Find where the given text appears and provide that cell's center as (X, Y) coordinate. 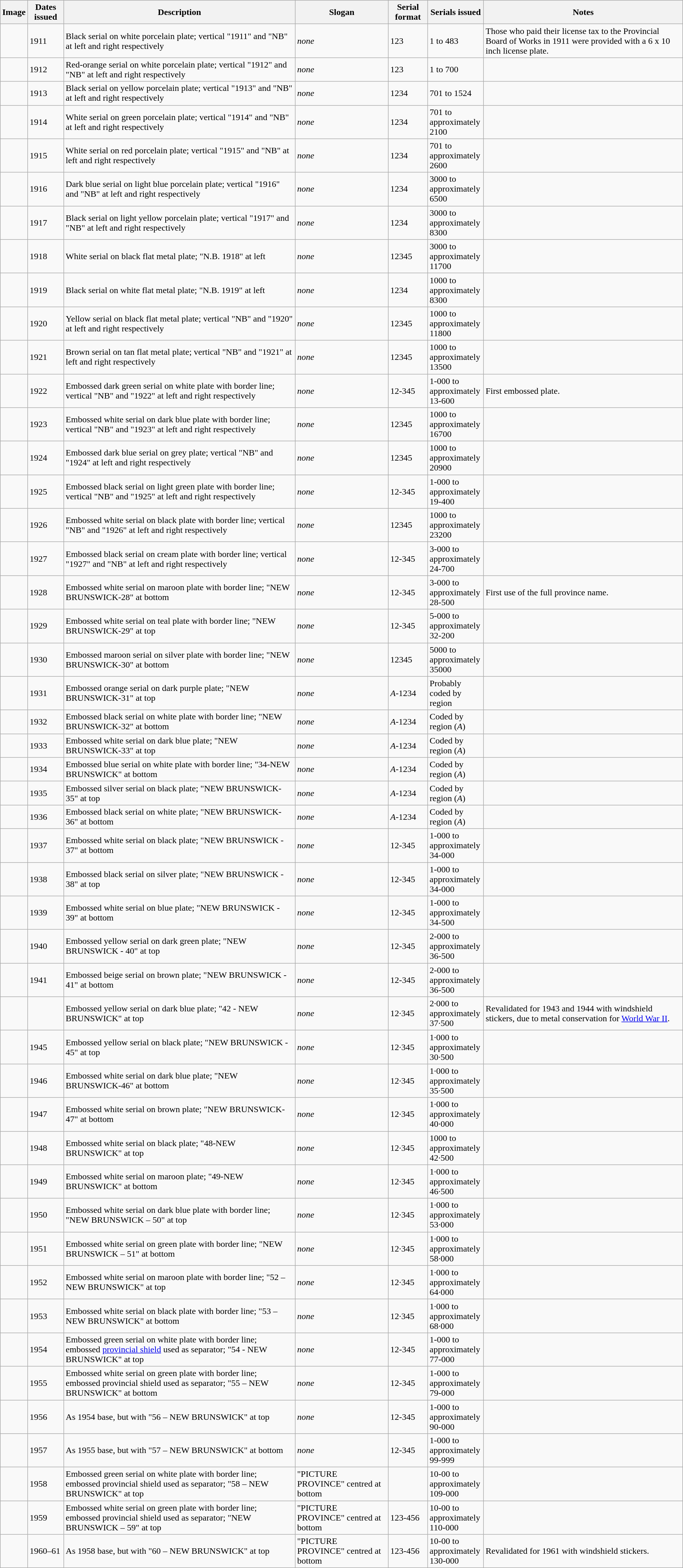
1-000 to approximately 77-000 (456, 1349)
Embossed orange serial on dark purple plate; "NEW BRUNSWICK-31" at top (180, 693)
Black serial on yellow porcelain plate; vertical "1913" and "NB" at left and right respectively (180, 93)
1916 (46, 189)
Dark blue serial on light blue porcelain plate; vertical "1916" and "NB" at left and right respectively (180, 189)
10-00 to approximately 110-000 (456, 1518)
1948 (46, 1148)
1932 (46, 722)
1·000 to approximately 64·000 (456, 1282)
Embossed yellow serial on dark blue plate; "42 - NEW BRUNSWICK" at top (180, 1014)
1920 (46, 323)
1·000 to approximately 40·000 (456, 1114)
Description (180, 12)
3000 to approximately 6500 (456, 189)
3-000 to approximately 24-700 (456, 559)
1-000 to approximately 34-500 (456, 913)
White serial on green porcelain plate; vertical "1914" and "NB" at left and right respectively (180, 122)
1938 (46, 879)
1941 (46, 980)
1000 to approximately 42·500 (456, 1148)
10-00 to approximately 109-000 (456, 1484)
Embossed white serial on maroon plate with border line; "52 – NEW BRUNSWICK" at top (180, 1282)
Embossed black serial on white plate; "NEW BRUNSWICK-36" at bottom (180, 817)
1927 (46, 559)
1-000 to approximately 99-999 (456, 1450)
1915 (46, 155)
Serials issued (456, 12)
Revalidated for 1961 with windshield stickers. (583, 1551)
1914 (46, 122)
1960–61 (46, 1551)
1939 (46, 913)
Embossed white serial on brown plate; "NEW BRUNSWICK-47" at bottom (180, 1114)
2·000 to approximately 37·500 (456, 1014)
1926 (46, 525)
Embossed white serial on green plate with border line; "NEW BRUNSWICK – 51" at bottom (180, 1249)
Black serial on light yellow porcelain plate; vertical "1917" and "NB" at left and right respectively (180, 223)
1958 (46, 1484)
Black serial on white porcelain plate; vertical "1911" and "NB" at left and right respectively (180, 41)
1928 (46, 592)
Black serial on white flat metal plate; "N.B. 1919" at left (180, 290)
5000 to approximately 35000 (456, 660)
Probably coded by region (456, 693)
As 1955 base, but with "57 – NEW BRUNSWICK" at bottom (180, 1450)
1923 (46, 424)
1949 (46, 1181)
1925 (46, 492)
1·000 to approximately 30·500 (456, 1047)
1918 (46, 256)
Slogan (341, 12)
1937 (46, 845)
White serial on black flat metal plate; "N.B. 1918" at left (180, 256)
1940 (46, 946)
Embossed white serial on dark blue plate with border line; vertical "NB" and "1923" at left and right respectively (180, 424)
Embossed green serial on white plate with border line; embossed provincial shield used as separator; "54 - NEW BRUNSWICK" at top (180, 1349)
1955 (46, 1383)
10-00 to approximately 130-000 (456, 1551)
1000 to approximately 13500 (456, 357)
Embossed white serial on dark blue plate with border line; "NEW BRUNSWICK – 50" at top (180, 1215)
1957 (46, 1450)
1924 (46, 458)
1000 to approximately 20900 (456, 458)
1·000 to approximately 68·000 (456, 1316)
5-000 to approximately 32-200 (456, 626)
Brown serial on tan flat metal plate; vertical "NB" and "1921" at left and right respectively (180, 357)
1-000 to approximately 19-400 (456, 492)
1933 (46, 745)
1000 to approximately 11800 (456, 323)
Embossed white serial on teal plate with border line; "NEW BRUNSWICK-29" at top (180, 626)
First embossed plate. (583, 391)
1950 (46, 1215)
Red-orange serial on white porcelain plate; vertical "1912" and "NB" at left and right respectively (180, 69)
Embossed white serial on green plate with border line; embossed provincial shield used as separator; "55 – NEW BRUNSWICK" at bottom (180, 1383)
Yellow serial on black flat metal plate; vertical "NB" and "1920" at left and right respectively (180, 323)
Embossed white serial on dark blue plate; "NEW BRUNSWICK-46" at bottom (180, 1081)
As 1954 base, but with "56 – NEW BRUNSWICK" at top (180, 1417)
Embossed black serial on white plate with border line; "NEW BRUNSWICK-32" at bottom (180, 722)
Embossed silver serial on black plate; "NEW BRUNSWICK-35" at top (180, 793)
Those who paid their license tax to the Provincial Board of Works in 1911 were provided with a 6 x 10 inch license plate. (583, 41)
Embossed yellow serial on black plate; "NEW BRUNSWICK - 45" at top (180, 1047)
Revalidated for 1943 and 1944 with windshield stickers, due to metal conservation for World War II. (583, 1014)
Image (14, 12)
1·000 to approximately 46·500 (456, 1181)
Embossed black serial on light green plate with border line; vertical "NB" and "1925" at left and right respectively (180, 492)
1959 (46, 1518)
Embossed white serial on green plate with border line; embossed provincial shield used as separator; "NEW BRUNSWICK – 59" at top (180, 1518)
1951 (46, 1249)
Embossed green serial on white plate with border line; embossed provincial shield used as separator; "58 – NEW BRUNSWICK" at top (180, 1484)
1·000 to approximately 53·000 (456, 1215)
1934 (46, 769)
Embossed white serial on maroon plate with border line; "NEW BRUNSWICK-28" at bottom (180, 592)
701 to 1524 (456, 93)
1953 (46, 1316)
1919 (46, 290)
1922 (46, 391)
Embossed white serial on black plate; "NEW BRUNSWICK - 37" at bottom (180, 845)
1 to 483 (456, 41)
1935 (46, 793)
1952 (46, 1282)
Embossed white serial on black plate; "48-NEW BRUNSWICK" at top (180, 1148)
White serial on red porcelain plate; vertical "1915" and "NB" at left and right respectively (180, 155)
Dates issued (46, 12)
1-000 to approximately 90-000 (456, 1417)
Embossed beige serial on brown plate; "NEW BRUNSWICK - 41" at bottom (180, 980)
1000 to approximately 16700 (456, 424)
1 to 700 (456, 69)
Embossed yellow serial on dark green plate; "NEW BRUNSWICK - 40" at top (180, 946)
1921 (46, 357)
1930 (46, 660)
1936 (46, 817)
Embossed white serial on maroon plate; "49-NEW BRUNSWICK" at bottom (180, 1181)
Embossed maroon serial on silver plate with border line; "NEW BRUNSWICK-30" at bottom (180, 660)
Embossed white serial on black plate with border line; "53 – NEW BRUNSWICK" at bottom (180, 1316)
Embossed black serial on cream plate with border line; vertical "1927" and "NB" at left and right respectively (180, 559)
1929 (46, 626)
1912 (46, 69)
1917 (46, 223)
1945 (46, 1047)
3-000 to approximately 28-500 (456, 592)
1-000 to approximately 13-600 (456, 391)
Embossed white serial on dark blue plate; "NEW BRUNSWICK-33" at top (180, 745)
1946 (46, 1081)
Serial format (408, 12)
Notes (583, 12)
Embossed black serial on silver plate; "NEW BRUNSWICK - 38" at top (180, 879)
Embossed white serial on blue plate; "NEW BRUNSWICK - 39" at bottom (180, 913)
First use of the full province name. (583, 592)
Embossed dark green serial on white plate with border line; vertical "NB" and "1922" at left and right respectively (180, 391)
1947 (46, 1114)
701 to approximately 2100 (456, 122)
3000 to approximately 11700 (456, 256)
1911 (46, 41)
3000 to approximately 8300 (456, 223)
Embossed dark blue serial on grey plate; vertical "NB" and "1924" at left and right respectively (180, 458)
1·000 to approximately 35·500 (456, 1081)
Embossed white serial on black plate with border line; vertical "NB" and "1926" at left and right respectively (180, 525)
As 1958 base, but with "60 – NEW BRUNSWICK" at top (180, 1551)
1954 (46, 1349)
1000 to approximately 8300 (456, 290)
1956 (46, 1417)
701 to approximately 2600 (456, 155)
1-000 to approximately 79-000 (456, 1383)
Embossed blue serial on white plate with border line; "34-NEW BRUNSWICK" at bottom (180, 769)
1931 (46, 693)
1000 to approximately 23200 (456, 525)
1·000 to approximately 58·000 (456, 1249)
1913 (46, 93)
